Pinpoint the cell where the given text exists, returning its [x, y] midpoint coordinate. 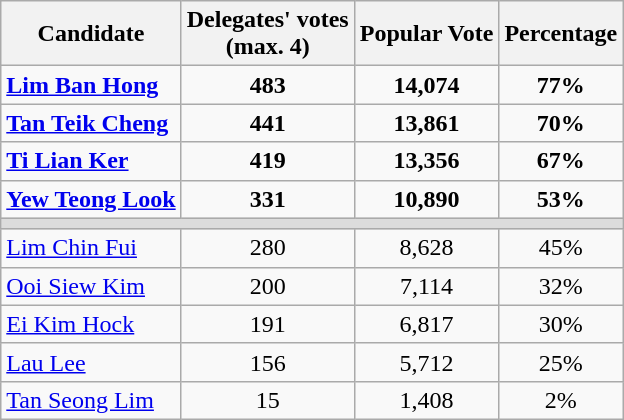
67% [561, 161]
Delegates' votes(max. 4) [268, 34]
6,817 [426, 324]
8,628 [426, 248]
Tan Seong Lim [91, 400]
Percentage [561, 34]
280 [268, 248]
Popular Vote [426, 34]
13,861 [426, 123]
53% [561, 199]
331 [268, 199]
Lim Chin Fui [91, 248]
15 [268, 400]
2% [561, 400]
45% [561, 248]
70% [561, 123]
Lim Ban Hong [91, 85]
5,712 [426, 362]
200 [268, 286]
14,074 [426, 85]
Ooi Siew Kim [91, 286]
419 [268, 161]
Yew Teong Look [91, 199]
Candidate [91, 34]
191 [268, 324]
13,356 [426, 161]
1,408 [426, 400]
Lau Lee [91, 362]
10,890 [426, 199]
32% [561, 286]
25% [561, 362]
30% [561, 324]
156 [268, 362]
Tan Teik Cheng [91, 123]
77% [561, 85]
483 [268, 85]
7,114 [426, 286]
Ei Kim Hock [91, 324]
441 [268, 123]
Ti Lian Ker [91, 161]
